Return the (X, Y) coordinate for the center point of the cell that contains the specified text.  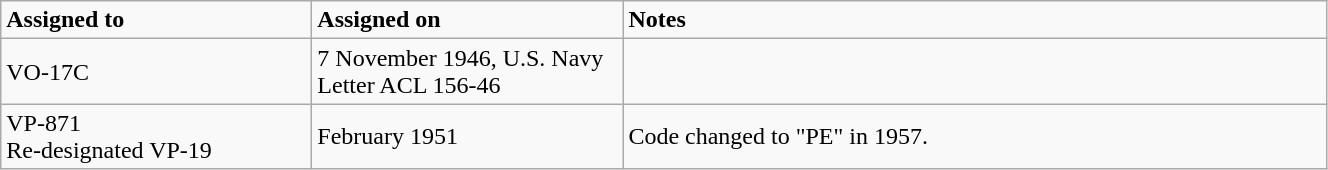
Assigned to (156, 20)
VO-17C (156, 72)
February 1951 (468, 136)
Notes (975, 20)
VP-871Re-designated VP-19 (156, 136)
Code changed to "PE" in 1957. (975, 136)
Assigned on (468, 20)
7 November 1946, U.S. Navy Letter ACL 156-46 (468, 72)
